Output the [x, y] coordinate of the center of the cell containing the given text.  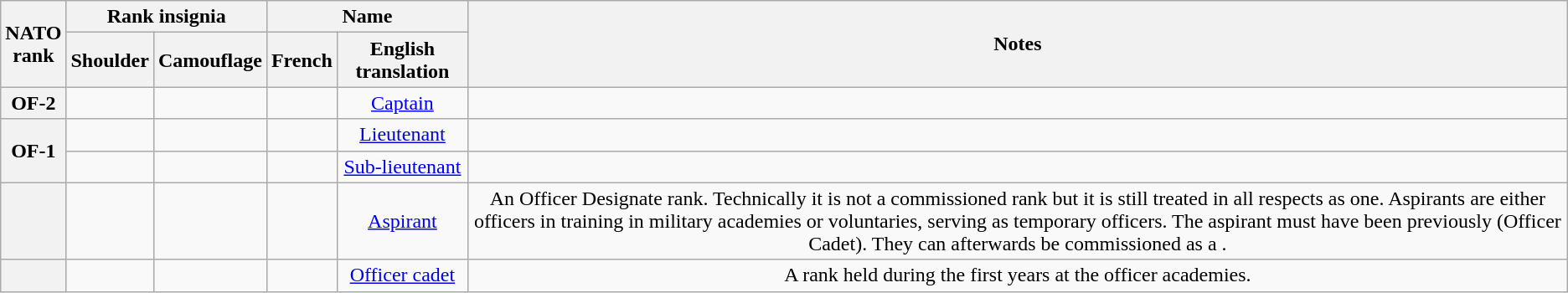
Sub-lieutenant [402, 167]
Notes [1019, 44]
NATOrank [34, 44]
Aspirant [402, 221]
Shoulder [110, 60]
Lieutenant [402, 135]
Camouflage [209, 60]
English translation [402, 60]
OF-2 [34, 103]
Name [367, 17]
OF-1 [34, 151]
A rank held during the first years at the officer academies. [1019, 275]
French [302, 60]
Rank insignia [166, 17]
Captain [402, 103]
Officer cadet [402, 275]
